Find where the given text appears and provide that cell's center as (X, Y) coordinate. 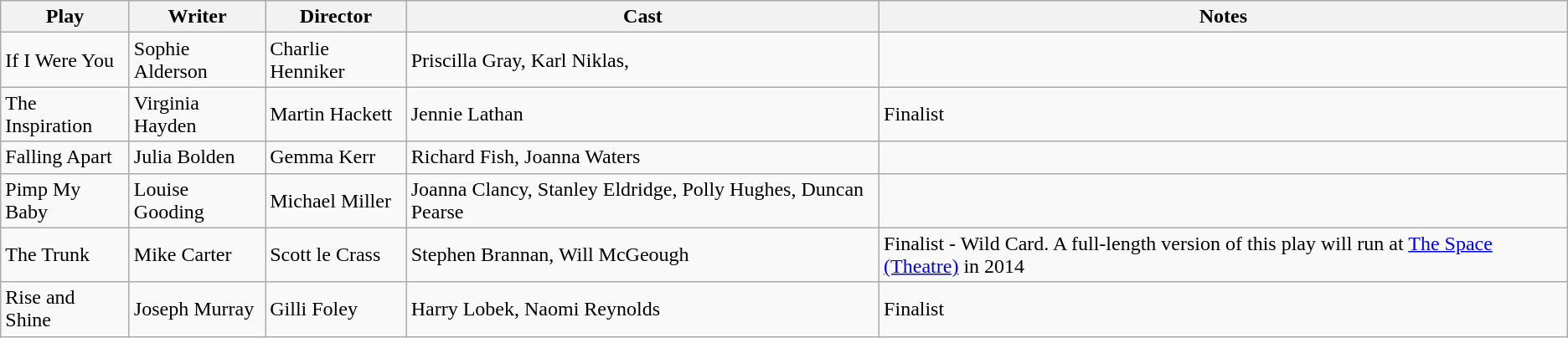
Priscilla Gray, Karl Niklas, (642, 60)
Falling Apart (65, 157)
Play (65, 17)
Stephen Brannan, Will McGeough (642, 254)
Jennie Lathan (642, 114)
Michael Miller (336, 201)
Harry Lobek, Naomi Reynolds (642, 310)
Joseph Murray (197, 310)
Sophie Alderson (197, 60)
Notes (1224, 17)
The Trunk (65, 254)
If I Were You (65, 60)
Rise and Shine (65, 310)
Julia Bolden (197, 157)
Richard Fish, Joanna Waters (642, 157)
Finalist - Wild Card. A full-length version of this play will run at The Space (Theatre) in 2014 (1224, 254)
Charlie Henniker (336, 60)
Writer (197, 17)
Joanna Clancy, Stanley Eldridge, Polly Hughes, Duncan Pearse (642, 201)
Gemma Kerr (336, 157)
Louise Gooding (197, 201)
Gilli Foley (336, 310)
Virginia Hayden (197, 114)
The Inspiration (65, 114)
Martin Hackett (336, 114)
Scott le Crass (336, 254)
Director (336, 17)
Cast (642, 17)
Pimp My Baby (65, 201)
Mike Carter (197, 254)
